From the cell containing the given text, extract its center point as (x, y) coordinate. 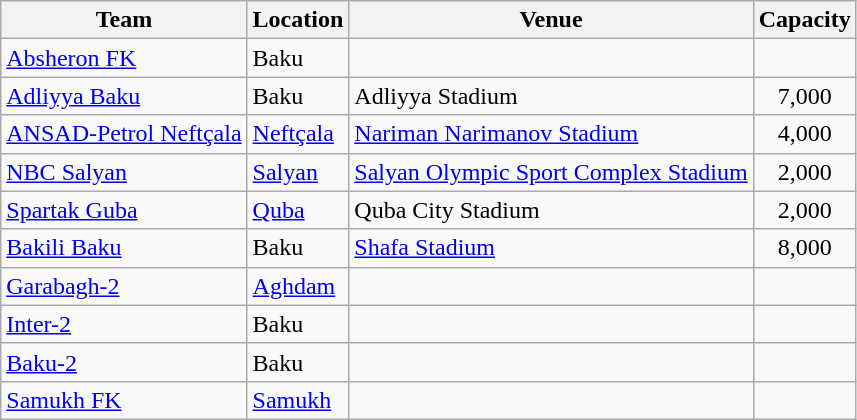
Capacity (804, 20)
Location (298, 20)
Salyan (298, 172)
Baku-2 (124, 362)
Adliyya Stadium (551, 96)
Neftçala (298, 134)
Spartak Guba (124, 210)
Shafa Stadium (551, 248)
NBC Salyan (124, 172)
Garabagh-2 (124, 286)
8,000 (804, 248)
ANSAD-Petrol Neftçala (124, 134)
Venue (551, 20)
7,000 (804, 96)
Aghdam (298, 286)
Absheron FK (124, 58)
4,000 (804, 134)
Adliyya Baku (124, 96)
Nariman Narimanov Stadium (551, 134)
Quba City Stadium (551, 210)
Team (124, 20)
Samukh (298, 400)
Quba (298, 210)
Samukh FK (124, 400)
Bakili Baku (124, 248)
Salyan Olympic Sport Complex Stadium (551, 172)
Inter-2 (124, 324)
